Identify which cell holds the provided text, then report its (X, Y) central coordinate. 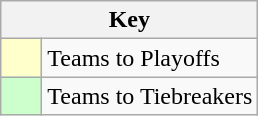
Key (130, 20)
Teams to Tiebreakers (150, 96)
Teams to Playoffs (150, 58)
